Capture the cell that displays the provided text and extract its [X, Y] central coordinate. 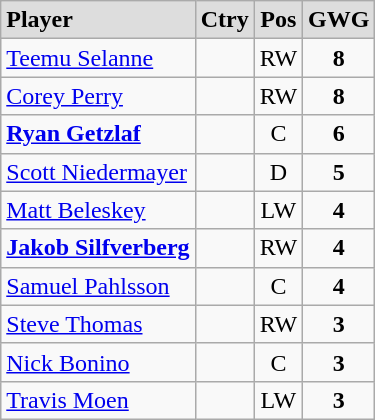
Nick Bonino [98, 362]
Steve Thomas [98, 324]
D [278, 172]
Ryan Getzlaf [98, 134]
Samuel Pahlsson [98, 286]
Corey Perry [98, 96]
Travis Moen [98, 400]
Player [98, 20]
GWG [339, 20]
Matt Beleskey [98, 210]
Jakob Silfverberg [98, 248]
6 [339, 134]
Teemu Selanne [98, 58]
Pos [278, 20]
Scott Niedermayer [98, 172]
Ctry [224, 20]
5 [339, 172]
